Return [x, y] of the center of cell containing provided text 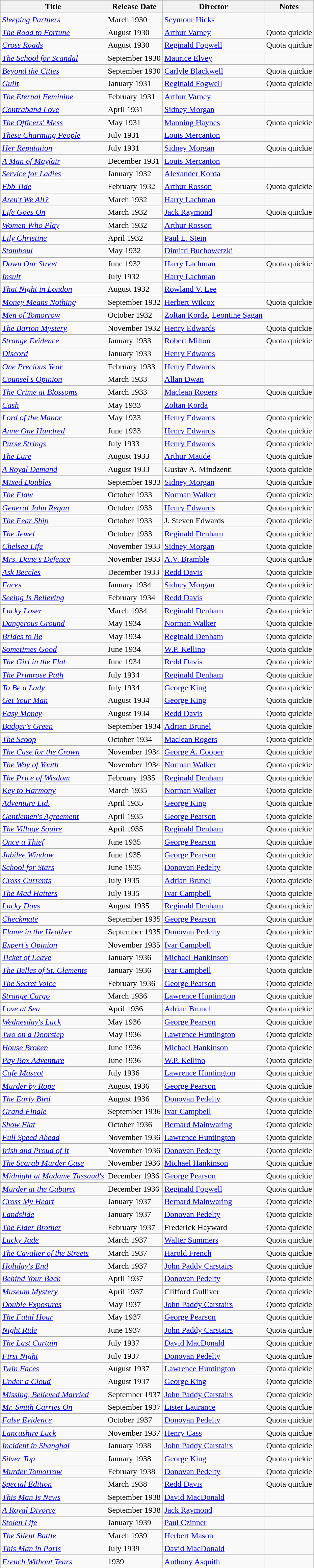
Lucky Days [53, 906]
School for Stars [53, 868]
Strange Evidence [53, 341]
February 1937 [134, 1227]
Badger's Green [53, 726]
False Evidence [53, 1420]
Museum Mystery [53, 1292]
Paul Czinner [213, 1523]
April 1936 [134, 1009]
Lord of the Manor [53, 418]
Lancashire Luck [53, 1433]
Landslide [53, 1215]
Her Reputation [53, 148]
The Jewel [53, 533]
The Girl in the Flat [53, 662]
January 1932 [134, 174]
Mr. Smith Carries On [53, 1407]
May 1932 [134, 251]
The Secret Voice [53, 983]
The Road to Fortune [53, 32]
Lucky Jade [53, 1240]
Chelsea Life [53, 546]
Stolen Life [53, 1523]
February 1934 [134, 598]
Brides to Be [53, 636]
The Case for the Crown [53, 752]
September 1934 [134, 726]
Paul L. Stein [213, 238]
Mixed Doubles [53, 482]
Service for Ladies [53, 174]
Special Edition [53, 1484]
Stamboul [53, 251]
February 1932 [134, 187]
Title [53, 7]
This Man Is News [53, 1497]
Alexander Korda [213, 174]
The Primrose Path [53, 675]
February 1935 [134, 777]
The Scoop [53, 739]
Irish and Proud of It [53, 1150]
Night Ride [53, 1330]
Ticket of Leave [53, 957]
Clifford Gulliver [213, 1292]
Manning Haynes [213, 122]
Release Date [134, 7]
General John Regan [53, 508]
1939 [134, 1561]
Flame in the Heather [53, 932]
Herbert Wilcox [213, 302]
The Way of Youth [53, 765]
Cross My Heart [53, 1202]
Checkmate [53, 919]
Strange Cargo [53, 996]
That Night in London [53, 289]
January 1939 [134, 1523]
Under a Cloud [53, 1381]
Harold French [213, 1253]
Counsel's Opinion [53, 379]
Frederick Hayward [213, 1227]
March 1934 [134, 611]
This Man in Paris [53, 1548]
Discord [53, 353]
Arthur Maude [213, 456]
Expert's Opinion [53, 945]
The Village Squire [53, 829]
Men of Tomorrow [53, 315]
The Elder Brother [53, 1227]
March 1938 [134, 1484]
Missing, Believed Married [53, 1394]
A Royal Divorce [53, 1510]
Aren't We All? [53, 200]
Grand Finale [53, 1112]
To Be a Lady [53, 688]
Midnight at Madame Tussaud's [53, 1176]
Get Your Man [53, 700]
Key to Harmony [53, 791]
The Mad Hatters [53, 893]
Twin Faces [53, 1368]
Behind Your Back [53, 1279]
The Scarab Murder Case [53, 1163]
Robert Milton [213, 341]
November 1937 [134, 1433]
The Last Curtain [53, 1343]
Sleeping Partners [53, 20]
Full Speed Ahead [53, 1137]
Lucky Loser [53, 611]
Women Who Play [53, 225]
August 1935 [134, 906]
Easy Money [53, 713]
Henry Cass [213, 1433]
Life Goes On [53, 212]
Cross Currents [53, 880]
Purse Strings [53, 444]
October 1937 [134, 1420]
French Without Tears [53, 1561]
Jubilee Window [53, 855]
January 1931 [134, 84]
These Charming People [53, 135]
October 1936 [134, 1124]
Cafe Mascot [53, 1073]
The Cavalier of the Streets [53, 1253]
March 1936 [134, 996]
October 1934 [134, 739]
Lister Laurance [213, 1407]
The Eternal Feminine [53, 97]
July 1933 [134, 444]
July 1936 [134, 1073]
August 1932 [134, 289]
The School for Scandal [53, 58]
Sometimes Good [53, 649]
Faces [53, 585]
Cash [53, 405]
March 1939 [134, 1536]
Ask Beccles [53, 572]
April 1931 [134, 109]
Anne One Hundred [53, 431]
February 1933 [134, 366]
Carlyle Blackwell [213, 71]
Walter Summers [213, 1240]
Allan Dwan [213, 379]
December 1931 [134, 161]
Murder Tomorrow [53, 1471]
Zoltan Korda [213, 405]
April 1932 [134, 238]
Cross Roads [53, 45]
February 1931 [134, 97]
Two on a Doorstep [53, 1035]
The Barton Mystery [53, 328]
March 1935 [134, 791]
October 1932 [134, 315]
Contraband Love [53, 109]
September 1932 [134, 302]
Dimitri Buchowetzki [213, 251]
Director [213, 7]
Incident in Shanghai [53, 1446]
Beyond the Cities [53, 71]
Guilt [53, 84]
A Royal Demand [53, 469]
Gentlemen's Agreement [53, 816]
June 1933 [134, 431]
Seeing Is Believing [53, 598]
Double Exposures [53, 1304]
The Fatal Hour [53, 1317]
The Silent Battle [53, 1536]
December 1933 [134, 572]
The Officers' Mess [53, 122]
Down Our Street [53, 264]
One Precious Year [53, 366]
Money Means Nothing [53, 302]
Notes [289, 7]
September 1936 [134, 1112]
Murder at the Cabaret [53, 1189]
Anthony Asquith [213, 1561]
Wednesday's Luck [53, 1022]
The Lure [53, 456]
Maurice Elvey [213, 58]
The Price of Wisdom [53, 777]
January 1934 [134, 585]
First Night [53, 1356]
June 1932 [134, 264]
November 1935 [134, 945]
Love at Sea [53, 1009]
Seymour Hicks [213, 20]
The Flaw [53, 495]
March 1930 [134, 20]
Show Flat [53, 1124]
The Early Bird [53, 1099]
Insult [53, 276]
Rowland V. Lee [213, 289]
July 1932 [134, 276]
Lily Christine [53, 238]
Adventure Ltd. [53, 803]
Mrs. Dane's Defence [53, 559]
The Belles of St. Clements [53, 970]
J. Steven Edwards [213, 521]
Zoltan Korda, Leontine Sagan [213, 315]
Pay Box Adventure [53, 1060]
November 1932 [134, 328]
Gustav A. Mindzenti [213, 469]
Once a Thief [53, 842]
June 1937 [134, 1330]
Murder by Rope [53, 1086]
The Fear Ship [53, 521]
Dangerous Ground [53, 623]
Herbert Mason [213, 1536]
September 1933 [134, 482]
May 1931 [134, 122]
Silver Top [53, 1459]
Holiday's End [53, 1266]
House Broken [53, 1047]
February 1938 [134, 1471]
A.V. Bramble [213, 559]
George A. Cooper [213, 752]
A Man of Mayfair [53, 161]
February 1936 [134, 983]
Ebb Tide [53, 187]
July 1939 [134, 1548]
The Crime at Blossoms [53, 392]
